Extract the (X, Y) coordinate from the center of the cell holding the provided text.  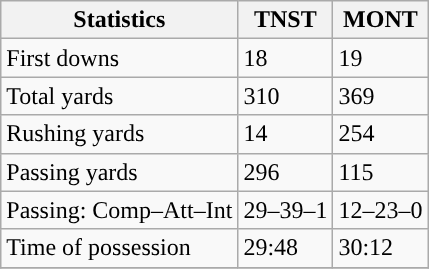
310 (286, 96)
First downs (120, 58)
12–23–0 (380, 210)
29–39–1 (286, 210)
29:48 (286, 248)
18 (286, 58)
254 (380, 134)
Time of possession (120, 248)
369 (380, 96)
Passing: Comp–Att–Int (120, 210)
14 (286, 134)
MONT (380, 20)
115 (380, 172)
TNST (286, 20)
Passing yards (120, 172)
19 (380, 58)
Rushing yards (120, 134)
Statistics (120, 20)
30:12 (380, 248)
296 (286, 172)
Total yards (120, 96)
